Detect which cell encompasses the target text, then output its [x, y] center coordinate. 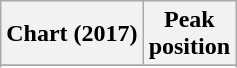
Peak position [189, 34]
Chart (2017) [72, 34]
